Locate the cell with the specified text and output its [X, Y] center coordinate. 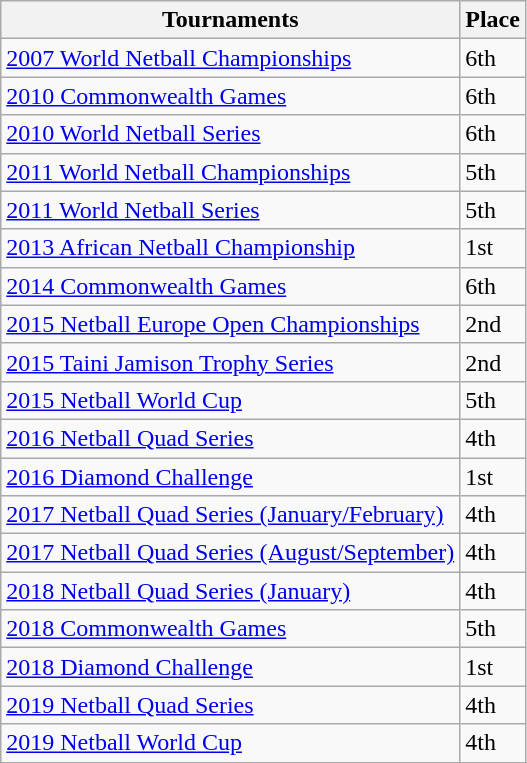
2007 World Netball Championships [230, 58]
2019 Netball World Cup [230, 743]
2016 Diamond Challenge [230, 477]
2015 Netball Europe Open Championships [230, 324]
2014 Commonwealth Games [230, 286]
2015 Netball World Cup [230, 400]
2010 World Netball Series [230, 134]
2018 Netball Quad Series (January) [230, 591]
2017 Netball Quad Series (January/February) [230, 515]
Tournaments [230, 20]
2019 Netball Quad Series [230, 705]
2010 Commonwealth Games [230, 96]
2013 African Netball Championship [230, 248]
2011 World Netball Championships [230, 172]
2016 Netball Quad Series [230, 438]
2011 World Netball Series [230, 210]
2018 Commonwealth Games [230, 629]
2018 Diamond Challenge [230, 667]
2015 Taini Jamison Trophy Series [230, 362]
2017 Netball Quad Series (August/September) [230, 553]
Place [493, 20]
